Pinpoint the cell where the given text exists, returning its [x, y] midpoint coordinate. 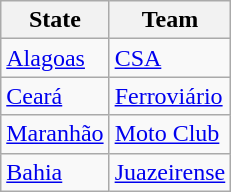
Moto Club [170, 134]
Alagoas [55, 58]
Bahia [55, 172]
Juazeirense [170, 172]
CSA [170, 58]
Ferroviário [170, 96]
Ceará [55, 96]
State [55, 20]
Maranhão [55, 134]
Team [170, 20]
